Detect which cell encompasses the target text, then output its (X, Y) center coordinate. 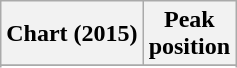
Peakposition (189, 34)
Chart (2015) (72, 34)
